Output the (x, y) coordinate of the center of the cell containing the given text.  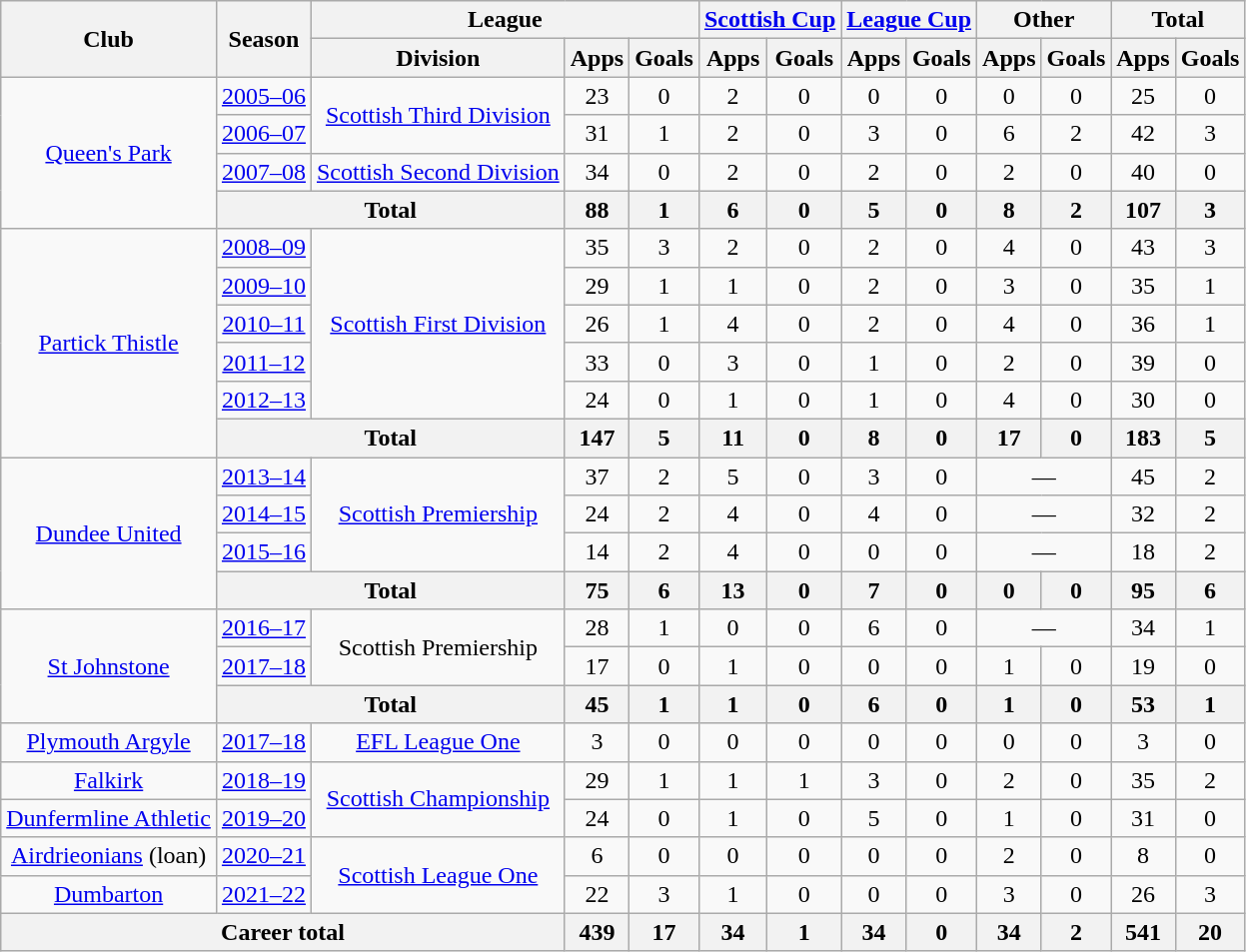
Club (109, 39)
14 (597, 552)
2007–08 (264, 172)
28 (597, 628)
Scottish Third Division (438, 115)
19 (1143, 666)
88 (597, 210)
2014–15 (264, 514)
30 (1143, 400)
2013–14 (264, 476)
Dundee United (109, 533)
43 (1143, 248)
Airdrieonians (loan) (109, 856)
EFL League One (438, 742)
Scottish League One (438, 875)
40 (1143, 172)
20 (1210, 932)
23 (597, 96)
Partick Thistle (109, 343)
2015–16 (264, 552)
33 (597, 362)
2010–11 (264, 324)
League (505, 20)
Division (438, 58)
22 (597, 894)
42 (1143, 134)
2009–10 (264, 286)
2011–12 (264, 362)
Scottish Second Division (438, 172)
18 (1143, 552)
League Cup (909, 20)
39 (1143, 362)
541 (1143, 932)
Dumbarton (109, 894)
2018–19 (264, 780)
53 (1143, 704)
32 (1143, 514)
2020–21 (264, 856)
Falkirk (109, 780)
2008–09 (264, 248)
2012–13 (264, 400)
Career total (283, 932)
Season (264, 39)
Scottish First Division (438, 324)
107 (1143, 210)
2005–06 (264, 96)
11 (732, 438)
2021–22 (264, 894)
Dunfermline Athletic (109, 818)
439 (597, 932)
7 (873, 590)
St Johnstone (109, 666)
Other (1044, 20)
37 (597, 476)
Queen's Park (109, 153)
147 (597, 438)
95 (1143, 590)
2006–07 (264, 134)
2019–20 (264, 818)
Scottish Championship (438, 799)
25 (1143, 96)
Scottish Cup (769, 20)
2016–17 (264, 628)
183 (1143, 438)
Plymouth Argyle (109, 742)
13 (732, 590)
75 (597, 590)
36 (1143, 324)
